Output the [x, y] coordinate of the center of the cell containing the given text.  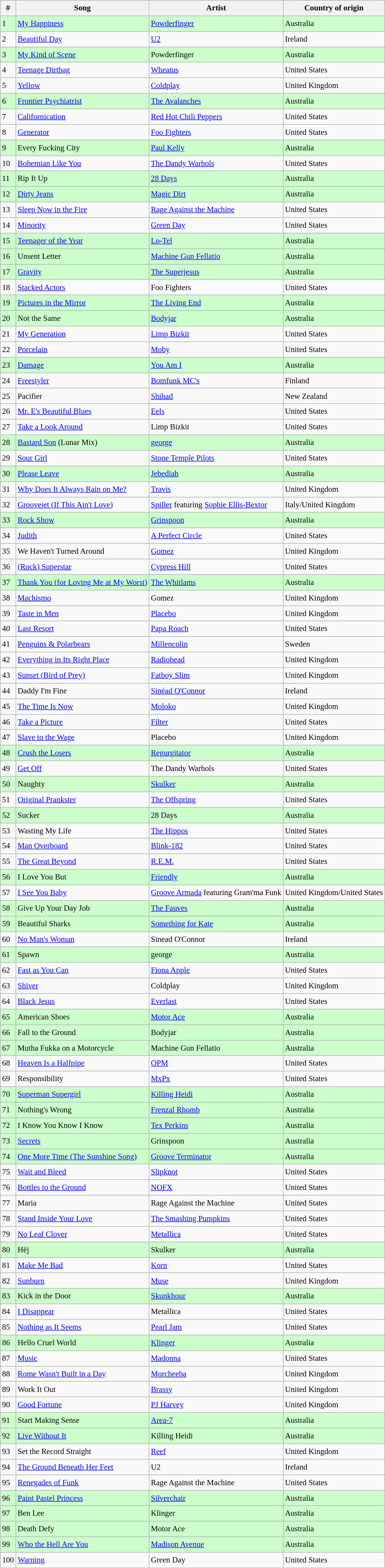
Californication [83, 116]
8 [8, 132]
Travis [216, 489]
78 [8, 1218]
45 [8, 706]
Paul Kelly [216, 148]
81 [8, 1265]
31 [8, 489]
35 [8, 552]
33 [8, 520]
18 [8, 288]
61 [8, 955]
Bomfunk MC's [216, 380]
Jebediah [216, 474]
54 [8, 846]
You Am I [216, 365]
Finland [334, 380]
Everlast [216, 1001]
22 [8, 349]
R.E.M. [216, 861]
Take a Look Around [83, 427]
75 [8, 1172]
95 [8, 1482]
32 [8, 505]
60 [8, 939]
Stone Temple Pilots [216, 458]
27 [8, 427]
No Man's Woman [83, 939]
Superman Supergirl [83, 1094]
Paint Pastel Princess [83, 1498]
21 [8, 334]
Area-7 [216, 1421]
44 [8, 691]
24 [8, 380]
Sucker [83, 815]
40 [8, 629]
2 [8, 40]
57 [8, 893]
Skunkhour [216, 1296]
Secrets [83, 1141]
83 [8, 1296]
Warning [83, 1560]
Lo-Tel [216, 241]
88 [8, 1374]
Good Fortune [83, 1405]
94 [8, 1467]
86 [8, 1343]
Porcelain [83, 349]
The Superjesus [216, 272]
62 [8, 970]
One More Time (The Sunshine Song) [83, 1157]
89 [8, 1390]
Penguins & Polarbears [83, 645]
Bastard Son (Lunar Mix) [83, 443]
Sleep Now in the Fire [83, 210]
United Kingdom/United States [334, 893]
87 [8, 1358]
Sweden [334, 645]
Pearl Jam [216, 1327]
48 [8, 753]
Blink-182 [216, 846]
Last Resort [83, 629]
Sunburn [83, 1281]
Frenzal Rhomb [216, 1110]
20 [8, 319]
Machismo [83, 598]
73 [8, 1141]
Madonna [216, 1358]
Silverchair [216, 1498]
Minority [83, 225]
Live Without It [83, 1436]
Damage [83, 365]
Regurgitator [216, 753]
99 [8, 1545]
Bottles to the Ground [83, 1188]
91 [8, 1421]
98 [8, 1529]
10 [8, 164]
Teenager of the Year [83, 241]
Dirty Jeans [83, 194]
Music [83, 1358]
Maria [83, 1203]
I Know You Know I Know [83, 1125]
MxPx [216, 1079]
Sour Girl [83, 458]
Nothing's Wrong [83, 1110]
Shihad [216, 396]
49 [8, 769]
My Kind of Scene [83, 55]
Get Off [83, 769]
Hëj [83, 1250]
74 [8, 1157]
76 [8, 1188]
Original Prankster [83, 800]
25 [8, 396]
Spawn [83, 955]
New Zealand [334, 396]
Mr. E's Beautiful Blues [83, 412]
Fall to the Ground [83, 1033]
66 [8, 1033]
97 [8, 1514]
100 [8, 1560]
Morcheeba [216, 1374]
Freestyler [83, 380]
Take a Picture [83, 722]
Beautiful Day [83, 40]
34 [8, 536]
71 [8, 1110]
The Smashing Pumpkins [216, 1218]
Pacifier [83, 396]
I Disappear [83, 1312]
The Offspring [216, 800]
Moloko [216, 706]
Magic Dirt [216, 194]
90 [8, 1405]
69 [8, 1079]
The Hippos [216, 831]
Spiller featuring Sophie Ellis-Bextor [216, 505]
43 [8, 676]
I Love You But [83, 877]
1 [8, 24]
The Living End [216, 303]
Make Me Bad [83, 1265]
PJ Harvey [216, 1405]
Unsent Letter [83, 256]
72 [8, 1125]
68 [8, 1064]
Reef [216, 1451]
Death Defy [83, 1529]
Slipknot [216, 1172]
Wasting My Life [83, 831]
38 [8, 598]
3 [8, 55]
Bohemian Like You [83, 164]
28 [8, 443]
Renegades of Funk [83, 1482]
Millencolin [216, 645]
41 [8, 645]
Groove Armada featuring Gram'ma Funk [216, 893]
OPM [216, 1064]
Shiver [83, 986]
The Avalanches [216, 101]
Thank You (for Loving Me at My Worst) [83, 582]
The Great Beyond [83, 861]
92 [8, 1436]
Pictures in the Mirror [83, 303]
Not the Same [83, 319]
Responsibility [83, 1079]
Rock Show [83, 520]
80 [8, 1250]
Song [83, 8]
Red Hot Chili Peppers [216, 116]
Slave to the Wage [83, 737]
The Time Is Now [83, 706]
96 [8, 1498]
56 [8, 877]
84 [8, 1312]
My Happiness [83, 24]
Artist [216, 8]
5 [8, 86]
16 [8, 256]
Fatboy Slim [216, 676]
Teenage Dirtbag [83, 70]
Sinead O'Connor [216, 939]
NOFX [216, 1188]
93 [8, 1451]
Muse [216, 1281]
77 [8, 1203]
Taste in Men [83, 613]
9 [8, 148]
85 [8, 1327]
Country of origin [334, 8]
23 [8, 365]
Yellow [83, 86]
6 [8, 101]
82 [8, 1281]
# [8, 8]
67 [8, 1048]
Something for Kate [216, 924]
Black Jesus [83, 1001]
Gravity [83, 272]
Beautiful Sharks [83, 924]
Stand Inside Your Love [83, 1218]
Rip It Up [83, 179]
12 [8, 194]
52 [8, 815]
Every Fucking City [83, 148]
63 [8, 986]
We Haven't Turned Around [83, 552]
The Fauves [216, 909]
Nothing as It Seems [83, 1327]
Cypress Hill [216, 567]
No Leaf Clover [83, 1234]
Daddy I'm Fine [83, 691]
Please Leave [83, 474]
17 [8, 272]
79 [8, 1234]
Italy/United Kingdom [334, 505]
Heaven Is a Halfpipe [83, 1064]
(Rock) Superstar [83, 567]
Frontier Psychiatrist [83, 101]
39 [8, 613]
37 [8, 582]
50 [8, 784]
Papa Roach [216, 629]
19 [8, 303]
42 [8, 660]
Wheatus [216, 70]
Radiohead [216, 660]
Friendly [216, 877]
13 [8, 210]
Naughty [83, 784]
58 [8, 909]
Tex Perkins [216, 1125]
64 [8, 1001]
Brassy [216, 1390]
Man Overboard [83, 846]
15 [8, 241]
Madison Avenue [216, 1545]
11 [8, 179]
Groove Terminator [216, 1157]
Why Does It Always Rain on Me? [83, 489]
Filter [216, 722]
Sinéad O'Connor [216, 691]
I See You Baby [83, 893]
47 [8, 737]
Fast as You Can [83, 970]
7 [8, 116]
26 [8, 412]
Generator [83, 132]
Work It Out [83, 1390]
Stacked Actors [83, 288]
American Shoes [83, 1017]
The Whitlams [216, 582]
Sunset (Bird of Prey) [83, 676]
51 [8, 800]
4 [8, 70]
36 [8, 567]
Judith [83, 536]
59 [8, 924]
A Perfect Circle [216, 536]
The Ground Beneath Her Feet [83, 1467]
Mutha Fukka on a Motorcycle [83, 1048]
65 [8, 1017]
Fiona Apple [216, 970]
Eels [216, 412]
Who the Hell Are You [83, 1545]
Everything in Its Right Place [83, 660]
Ben Lee [83, 1514]
70 [8, 1094]
Set the Record Straight [83, 1451]
29 [8, 458]
53 [8, 831]
30 [8, 474]
Wait and Bleed [83, 1172]
Give Up Your Day Job [83, 909]
Start Making Sense [83, 1421]
14 [8, 225]
Groovejet (If This Ain't Love) [83, 505]
Hello Cruel World [83, 1343]
Rome Wasn't Built in a Day [83, 1374]
55 [8, 861]
Korn [216, 1265]
46 [8, 722]
My Generation [83, 334]
Crush the Losers [83, 753]
Kick in the Door [83, 1296]
Moby [216, 349]
